For the text-containing cell, return its midpoint in [x, y] coordinate format. 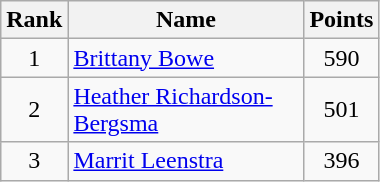
Brittany Bowe [186, 58]
Marrit Leenstra [186, 161]
Rank [34, 20]
590 [342, 58]
501 [342, 110]
Heather Richardson-Bergsma [186, 110]
1 [34, 58]
2 [34, 110]
396 [342, 161]
Points [342, 20]
Name [186, 20]
3 [34, 161]
